Provide the [x, y] coordinate of the cell's center where the given text is located.  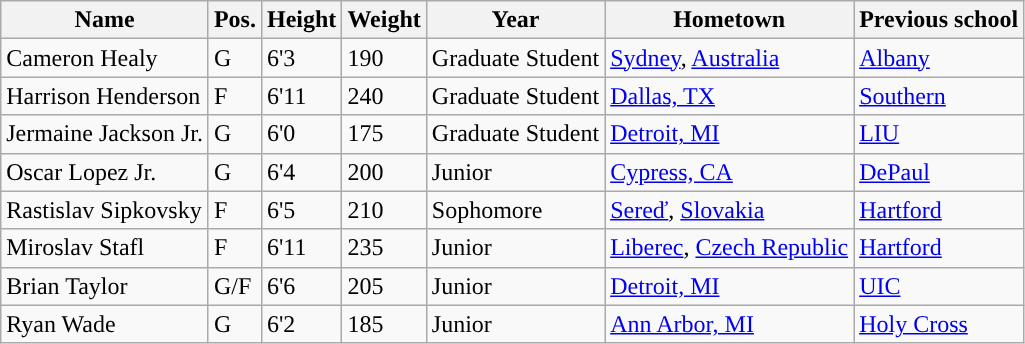
Hometown [730, 20]
G/F [234, 286]
Southern [939, 96]
Cypress, CA [730, 172]
175 [384, 134]
Dallas, TX [730, 96]
6'3 [301, 58]
Oscar Lopez Jr. [105, 172]
Height [301, 20]
Previous school [939, 20]
Ann Arbor, MI [730, 324]
6'6 [301, 286]
Brian Taylor [105, 286]
200 [384, 172]
Year [515, 20]
190 [384, 58]
Holy Cross [939, 324]
Albany [939, 58]
DePaul [939, 172]
6'0 [301, 134]
205 [384, 286]
235 [384, 248]
Harrison Henderson [105, 96]
Jermaine Jackson Jr. [105, 134]
185 [384, 324]
Pos. [234, 20]
Sophomore [515, 210]
6'5 [301, 210]
LIU [939, 134]
Sydney, Australia [730, 58]
Weight [384, 20]
6'4 [301, 172]
Cameron Healy [105, 58]
Name [105, 20]
210 [384, 210]
Rastislav Sipkovsky [105, 210]
Liberec, Czech Republic [730, 248]
UIC [939, 286]
Ryan Wade [105, 324]
240 [384, 96]
Miroslav Stafl [105, 248]
Sereď, Slovakia [730, 210]
6'2 [301, 324]
